Search for the cell housing the specified text and yield its (X, Y) center coordinate. 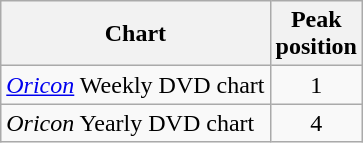
4 (316, 123)
Chart (136, 34)
1 (316, 85)
Peakposition (316, 34)
Oricon Yearly DVD chart (136, 123)
Oricon Weekly DVD chart (136, 85)
